Detect which cell encompasses the target text, then output its [X, Y] center coordinate. 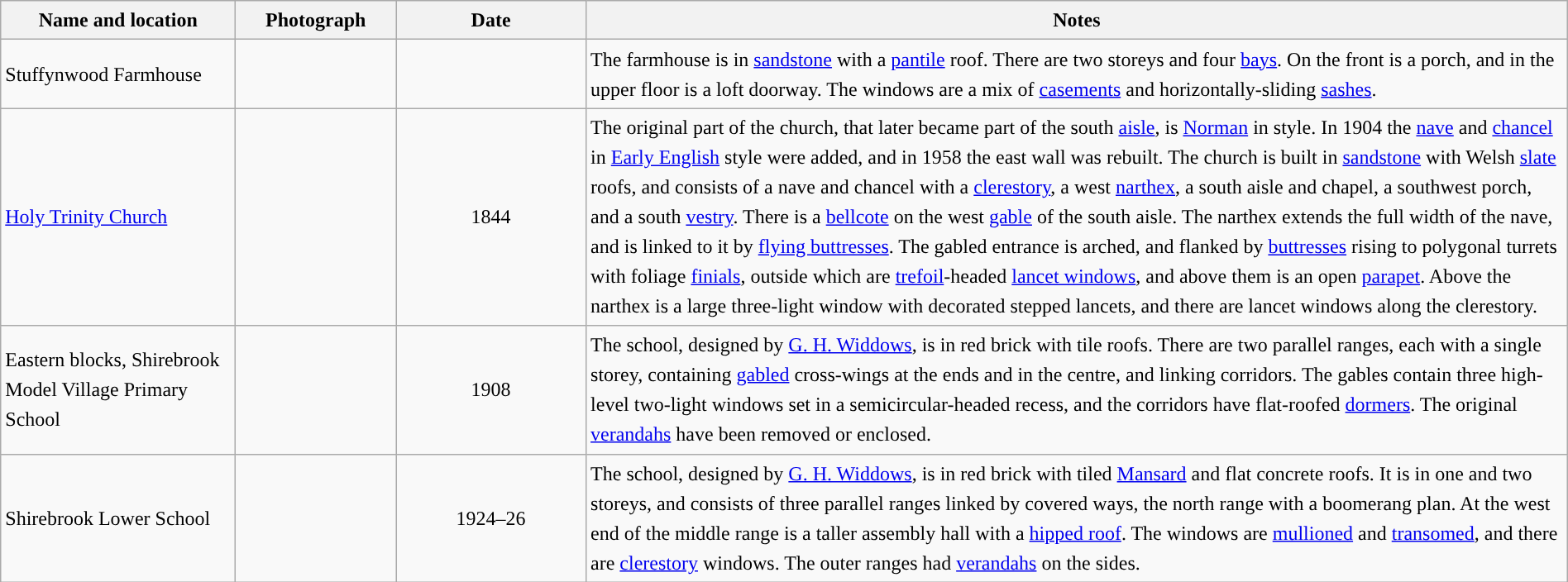
Shirebrook Lower School [118, 518]
Holy Trinity Church [118, 217]
1908 [491, 390]
Date [491, 20]
Photograph [316, 20]
1844 [491, 217]
Name and location [118, 20]
1924–26 [491, 518]
Notes [1077, 20]
Stuffynwood Farmhouse [118, 74]
Eastern blocks, Shirebrook Model Village Primary School [118, 390]
